Capture the cell that displays the provided text and extract its [X, Y] central coordinate. 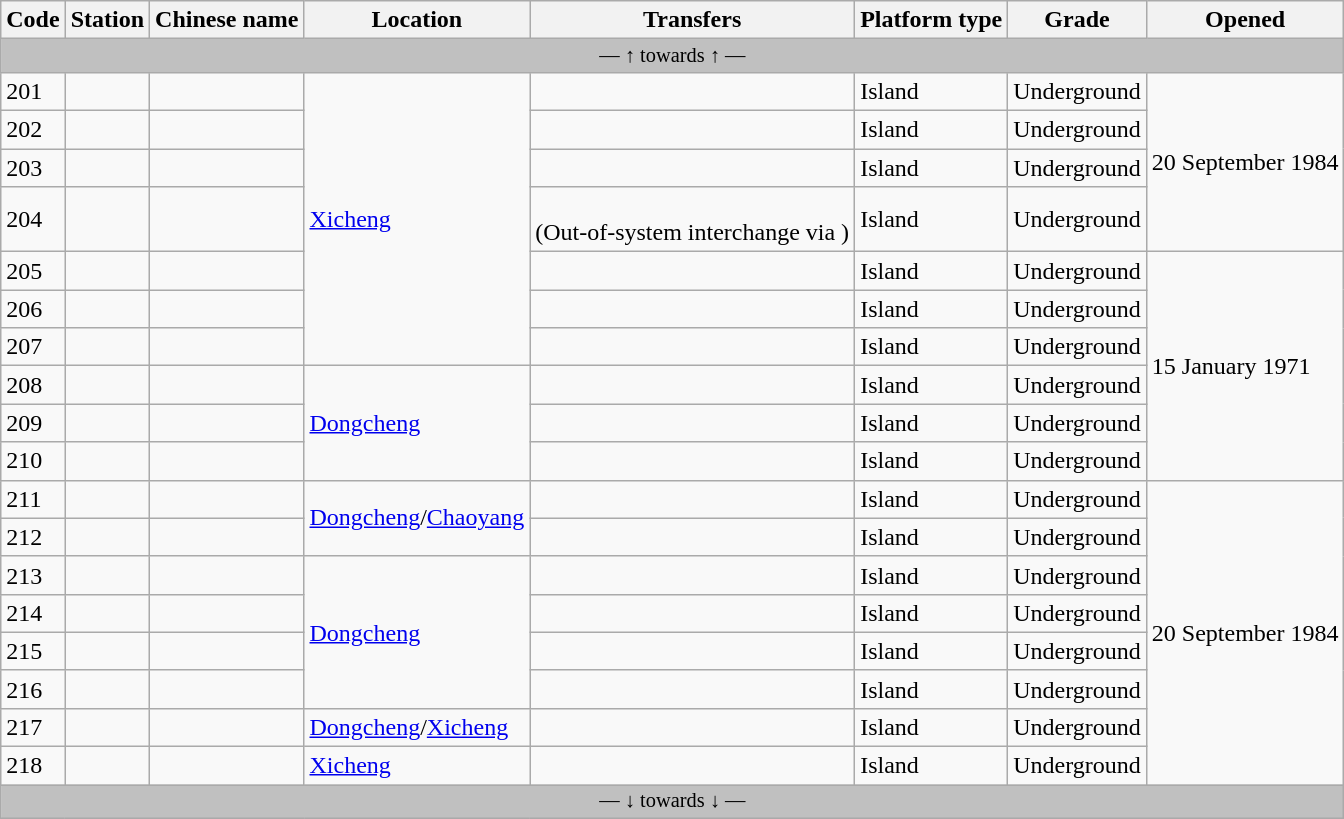
205 [33, 271]
216 [33, 689]
— ↑ towards ↑ — [672, 56]
212 [33, 537]
Code [33, 20]
Station [107, 20]
(Out-of-system interchange via ) [692, 220]
15 January 1971 [1245, 366]
210 [33, 461]
209 [33, 423]
Opened [1245, 20]
218 [33, 766]
Dongcheng/Xicheng [417, 727]
207 [33, 347]
Chinese name [227, 20]
201 [33, 91]
217 [33, 727]
— ↓ towards ↓ — [672, 802]
211 [33, 499]
202 [33, 130]
203 [33, 168]
215 [33, 651]
206 [33, 309]
Platform type [932, 20]
Location [417, 20]
208 [33, 385]
204 [33, 220]
Transfers [692, 20]
213 [33, 575]
214 [33, 613]
Grade [1078, 20]
Dongcheng/Chaoyang [417, 518]
